Output the (X, Y) coordinate of the center of the cell containing the given text.  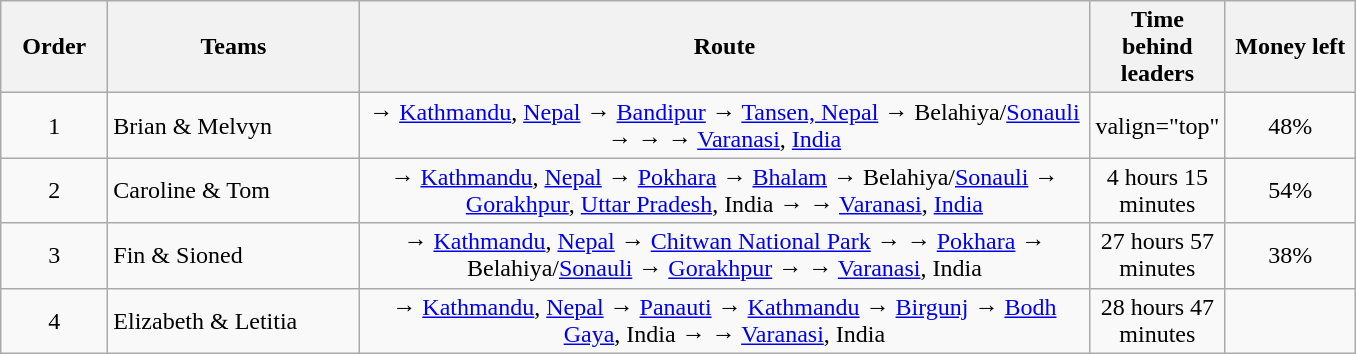
Route (724, 47)
Caroline & Tom (234, 190)
3 (54, 256)
→ Kathmandu, Nepal → Pokhara → Bhalam → Belahiya/Sonauli → Gorakhpur, Uttar Pradesh, India → → Varanasi, India (724, 190)
Fin & Sioned (234, 256)
Time behind leaders (1158, 47)
valign="top" (1158, 126)
38% (1290, 256)
54% (1290, 190)
4 hours 15 minutes (1158, 190)
2 (54, 190)
28 hours 47 minutes (1158, 320)
Elizabeth & Letitia (234, 320)
4 (54, 320)
27 hours 57 minutes (1158, 256)
48% (1290, 126)
Order (54, 47)
→ Kathmandu, Nepal → Panauti → Kathmandu → Birgunj → Bodh Gaya, India → → Varanasi, India (724, 320)
1 (54, 126)
Teams (234, 47)
Money left (1290, 47)
→ Kathmandu, Nepal → Chitwan National Park → → Pokhara → Belahiya/Sonauli → Gorakhpur → → Varanasi, India (724, 256)
Brian & Melvyn (234, 126)
→ Kathmandu, Nepal → Bandipur → Tansen, Nepal → Belahiya/Sonauli → → → Varanasi, India (724, 126)
